Determine the [X, Y] coordinate at the center of the cell enclosing the given text.  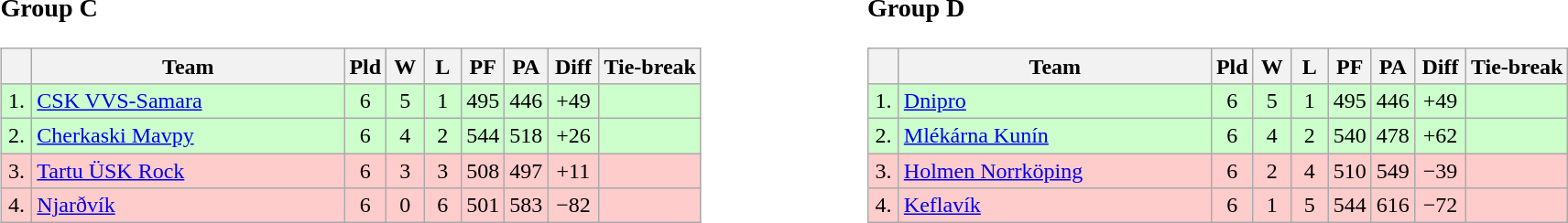
Holmen Norrköping [1055, 171]
0 [405, 206]
501 [484, 206]
−82 [573, 206]
540 [1350, 136]
508 [484, 171]
+62 [1440, 136]
Tartu ÜSK Rock [189, 171]
+11 [573, 171]
478 [1392, 136]
Keflavík [1055, 206]
Cherkaski Mavpy [189, 136]
497 [526, 171]
549 [1392, 171]
Njarðvík [189, 206]
Dnipro [1055, 101]
616 [1392, 206]
−39 [1440, 171]
583 [526, 206]
510 [1350, 171]
Mlékárna Kunín [1055, 136]
+26 [573, 136]
−72 [1440, 206]
518 [526, 136]
CSK VVS-Samara [189, 101]
